Pinpoint the cell where the given text exists, returning its (x, y) midpoint coordinate. 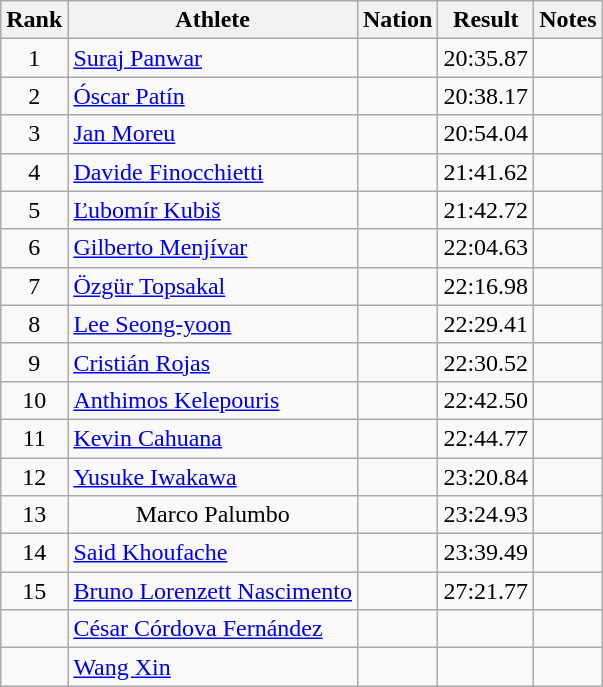
Bruno Lorenzett Nascimento (213, 591)
23:24.93 (486, 515)
2 (34, 96)
Gilberto Menjívar (213, 248)
23:20.84 (486, 477)
Anthimos Kelepouris (213, 400)
20:35.87 (486, 58)
Cristián Rojas (213, 362)
27:21.77 (486, 591)
Rank (34, 20)
22:16.98 (486, 286)
Ľubomír Kubiš (213, 210)
Suraj Panwar (213, 58)
Notes (568, 20)
15 (34, 591)
10 (34, 400)
4 (34, 172)
12 (34, 477)
3 (34, 134)
22:30.52 (486, 362)
Said Khoufache (213, 553)
Lee Seong-yoon (213, 324)
22:04.63 (486, 248)
Yusuke Iwakawa (213, 477)
5 (34, 210)
21:42.72 (486, 210)
22:44.77 (486, 438)
14 (34, 553)
Nation (397, 20)
1 (34, 58)
7 (34, 286)
20:54.04 (486, 134)
Jan Moreu (213, 134)
21:41.62 (486, 172)
6 (34, 248)
César Córdova Fernández (213, 629)
Davide Finocchietti (213, 172)
8 (34, 324)
Result (486, 20)
22:42.50 (486, 400)
22:29.41 (486, 324)
9 (34, 362)
11 (34, 438)
Özgür Topsakal (213, 286)
Kevin Cahuana (213, 438)
Athlete (213, 20)
Óscar Patín (213, 96)
Marco Palumbo (213, 515)
Wang Xin (213, 667)
13 (34, 515)
23:39.49 (486, 553)
20:38.17 (486, 96)
